Locate the cell with the specified text and output its (x, y) center coordinate. 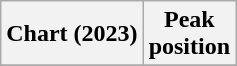
Chart (2023) (72, 34)
Peakposition (189, 34)
